Search for the cell housing the specified text and yield its [x, y] center coordinate. 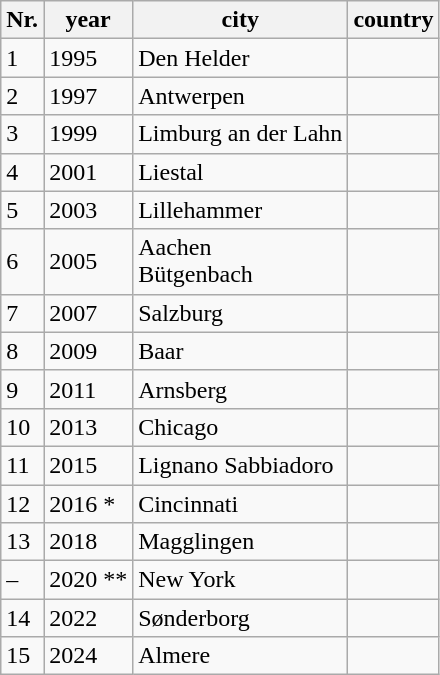
10 [22, 427]
2024 [88, 656]
11 [22, 465]
15 [22, 656]
2015 [88, 465]
1999 [88, 134]
2005 [88, 262]
1 [22, 58]
Lillehammer [240, 210]
8 [22, 351]
2007 [88, 313]
– [22, 580]
Almere [240, 656]
3 [22, 134]
New York [240, 580]
7 [22, 313]
1997 [88, 96]
Cincinnati [240, 503]
2020 ** [88, 580]
AachenBütgenbach [240, 262]
Baar [240, 351]
2 [22, 96]
2013 [88, 427]
2022 [88, 618]
2016 * [88, 503]
9 [22, 389]
1995 [88, 58]
Arnsberg [240, 389]
Limburg an der Lahn [240, 134]
Antwerpen [240, 96]
Den Helder [240, 58]
year [88, 20]
Chicago [240, 427]
14 [22, 618]
2018 [88, 542]
2001 [88, 172]
country [394, 20]
Sønderborg [240, 618]
13 [22, 542]
2011 [88, 389]
Liestal [240, 172]
Nr. [22, 20]
2003 [88, 210]
Salzburg [240, 313]
6 [22, 262]
Magglingen [240, 542]
5 [22, 210]
12 [22, 503]
Lignano Sabbiadoro [240, 465]
2009 [88, 351]
city [240, 20]
4 [22, 172]
